From the cell containing the given text, extract its center point as [X, Y] coordinate. 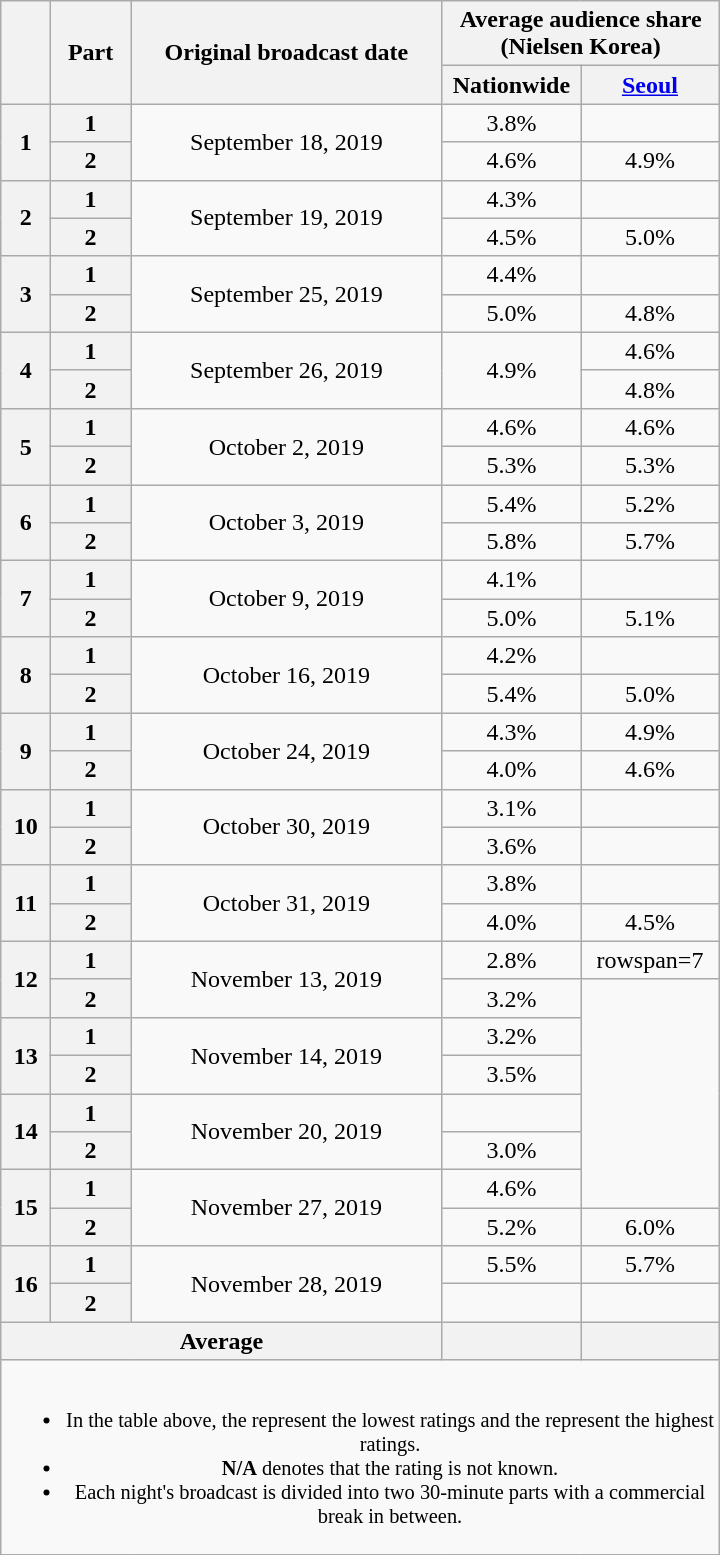
2.8% [512, 960]
November 13, 2019 [286, 979]
October 9, 2019 [286, 599]
11 [26, 903]
September 25, 2019 [286, 294]
3 [26, 294]
5.8% [512, 542]
5.5% [512, 1265]
15 [26, 1208]
November 14, 2019 [286, 1055]
4.4% [512, 275]
4.2% [512, 656]
8 [26, 675]
6.0% [650, 1227]
November 27, 2019 [286, 1208]
October 30, 2019 [286, 827]
4.1% [512, 580]
October 3, 2019 [286, 522]
3.0% [512, 1151]
Seoul [650, 85]
3.5% [512, 1074]
12 [26, 979]
November 20, 2019 [286, 1132]
Nationwide [512, 85]
October 2, 2019 [286, 446]
5 [26, 446]
Average audience share(Nielsen Korea) [580, 34]
Original broadcast date [286, 52]
Average [222, 1341]
October 31, 2019 [286, 903]
Part [91, 52]
rowspan=7 [650, 960]
14 [26, 1132]
3.6% [512, 846]
5.1% [650, 618]
13 [26, 1055]
16 [26, 1284]
September 26, 2019 [286, 370]
7 [26, 599]
3.1% [512, 808]
4 [26, 370]
November 28, 2019 [286, 1284]
September 19, 2019 [286, 218]
October 16, 2019 [286, 675]
9 [26, 751]
October 24, 2019 [286, 751]
10 [26, 827]
September 18, 2019 [286, 142]
6 [26, 522]
